Extract the (X, Y) coordinate from the center of the cell holding the provided text.  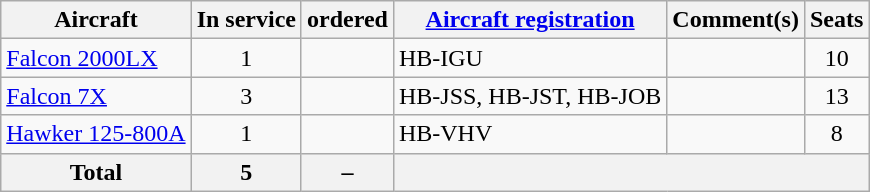
Falcon 7X (96, 96)
3 (246, 96)
Aircraft registration (530, 20)
HB-JSS, HB-JST, HB-JOB (530, 96)
Comment(s) (736, 20)
In service (246, 20)
13 (836, 96)
Hawker 125-800A (96, 134)
– (347, 172)
Total (96, 172)
5 (246, 172)
8 (836, 134)
HB-IGU (530, 58)
ordered (347, 20)
Falcon 2000LX (96, 58)
Aircraft (96, 20)
Seats (836, 20)
10 (836, 58)
HB-VHV (530, 134)
